Locate the cell with the specified text and output its [X, Y] center coordinate. 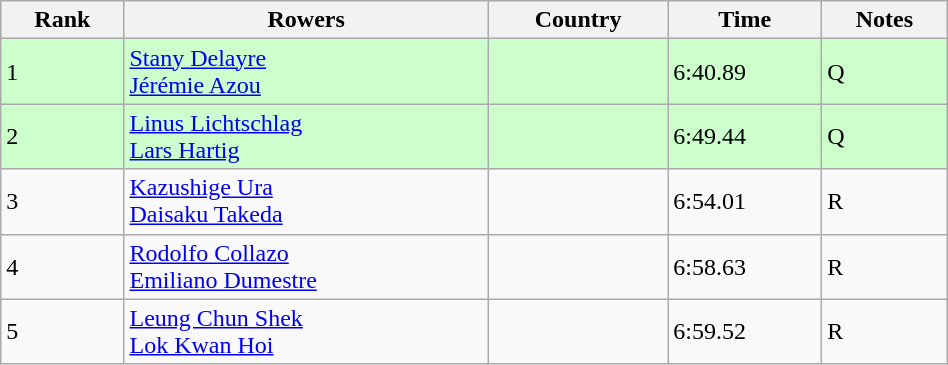
Time [745, 20]
Linus LichtschlagLars Hartig [306, 136]
4 [62, 266]
6:59.52 [745, 332]
Country [578, 20]
Rodolfo CollazoEmiliano Dumestre [306, 266]
6:40.89 [745, 72]
6:58.63 [745, 266]
6:54.01 [745, 202]
3 [62, 202]
Rank [62, 20]
Kazushige UraDaisaku Takeda [306, 202]
Leung Chun ShekLok Kwan Hoi [306, 332]
Stany DelayreJérémie Azou [306, 72]
Rowers [306, 20]
1 [62, 72]
5 [62, 332]
Notes [885, 20]
6:49.44 [745, 136]
2 [62, 136]
